Detect which cell encompasses the target text, then output its [x, y] center coordinate. 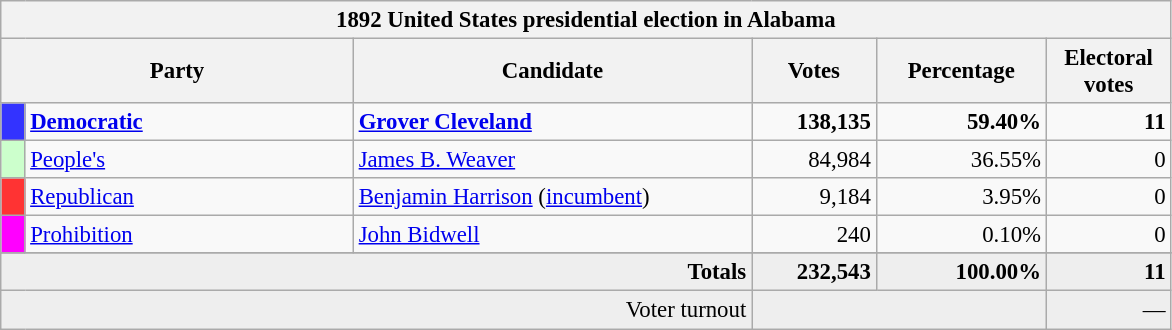
John Bidwell [552, 235]
— [1108, 310]
100.00% [961, 273]
Totals [376, 273]
Party [178, 72]
Votes [814, 72]
Percentage [961, 72]
James B. Weaver [552, 160]
9,184 [814, 197]
138,135 [814, 122]
Republican [189, 197]
59.40% [961, 122]
84,984 [814, 160]
Candidate [552, 72]
Voter turnout [376, 310]
Benjamin Harrison (incumbent) [552, 197]
0.10% [961, 235]
Prohibition [189, 235]
36.55% [961, 160]
Electoral votes [1108, 72]
3.95% [961, 197]
1892 United States presidential election in Alabama [586, 20]
Grover Cleveland [552, 122]
People's [189, 160]
Democratic [189, 122]
240 [814, 235]
232,543 [814, 273]
